Determine the (x, y) coordinate at the center of the cell enclosing the given text.  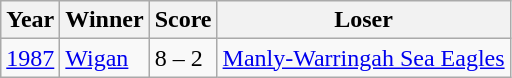
Manly-Warringah Sea Eagles (364, 58)
8 – 2 (183, 58)
1987 (30, 58)
Wigan (104, 58)
Year (30, 20)
Winner (104, 20)
Loser (364, 20)
Score (183, 20)
